Determine the [X, Y] coordinate at the center of the cell enclosing the given text.  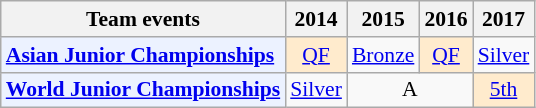
2015 [383, 19]
Bronze [383, 55]
Asian Junior Championships [143, 55]
2014 [316, 19]
2016 [446, 19]
5th [504, 90]
Team events [143, 19]
2017 [504, 19]
A [410, 90]
World Junior Championships [143, 90]
